Extract the (x, y) coordinate from the center of the cell holding the provided text.  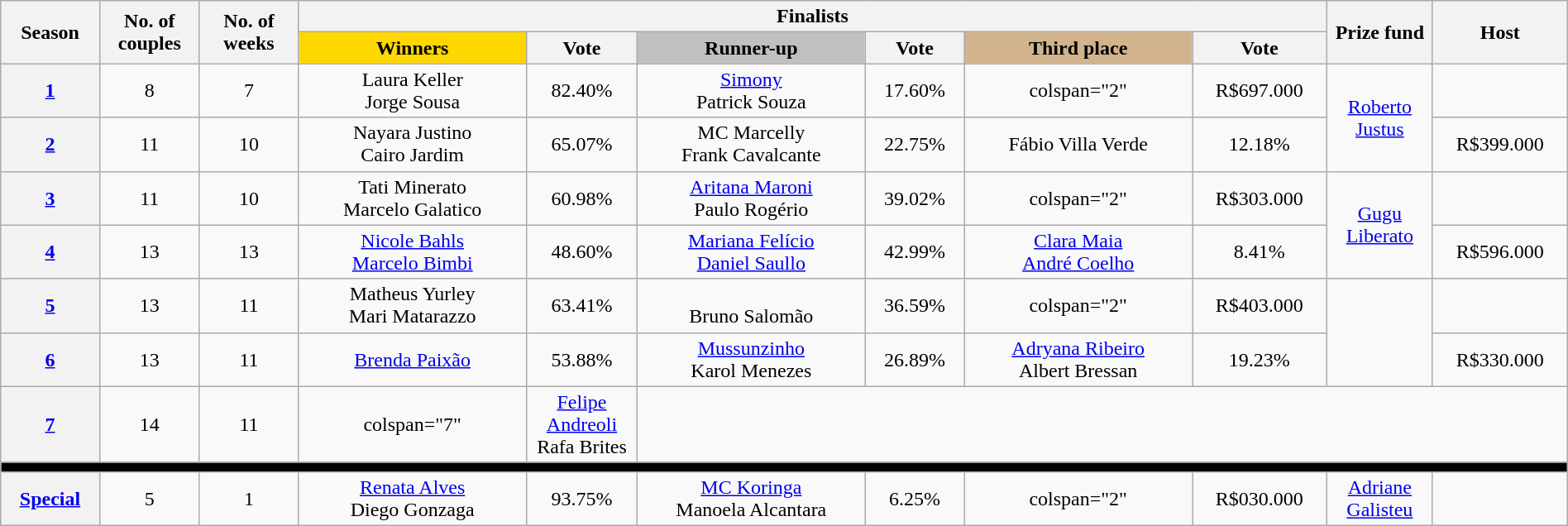
65.07% (582, 144)
MussunzinhoKarol Menezes (751, 359)
R$030.000 (1260, 498)
colspan="7" (413, 424)
MC KoringaManoela Alcantara (751, 498)
53.88% (582, 359)
82.40% (582, 91)
Felipe AndreoliRafa Brites (582, 424)
Finalists (812, 17)
Matheus YurleyMari Matarazzo (413, 306)
6 (50, 359)
R$330.000 (1500, 359)
R$303.000 (1260, 198)
36.59% (915, 306)
Adryana RibeiroAlbert Bressan (1078, 359)
Special (50, 498)
Prize fund (1379, 32)
MC MarcellyFrank Cavalcante (751, 144)
No. of weeks (249, 32)
Runner-up (751, 48)
12.18% (1260, 144)
Aritana MaroniPaulo Rogério (751, 198)
Mariana FelícioDaniel Saullo (751, 251)
Season (50, 32)
Clara MaiaAndré Coelho (1078, 251)
Gugu Liberato (1379, 225)
63.41% (582, 306)
22.75% (915, 144)
8.41% (1260, 251)
Host (1500, 32)
R$697.000 (1260, 91)
4 (50, 251)
Tati MineratoMarcelo Galatico (413, 198)
R$596.000 (1500, 251)
93.75% (582, 498)
6.25% (915, 498)
19.23% (1260, 359)
48.60% (582, 251)
Adriane Galisteu (1379, 498)
Renata AlvesDiego Gonzaga (413, 498)
No. of couples (149, 32)
42.99% (915, 251)
SimonyPatrick Souza (751, 91)
26.89% (915, 359)
39.02% (915, 198)
Laura KellerJorge Sousa (413, 91)
Nicole BahlsMarcelo Bimbi (413, 251)
17.60% (915, 91)
14 (149, 424)
2 (50, 144)
Third place (1078, 48)
R$403.000 (1260, 306)
Roberto Justus (1379, 117)
Winners (413, 48)
3 (50, 198)
Fábio Villa Verde (1078, 144)
Bruno Salomão (751, 306)
8 (149, 91)
60.98% (582, 198)
R$399.000 (1500, 144)
Nayara JustinoCairo Jardim (413, 144)
Brenda Paixão (413, 359)
